Capture the cell that displays the provided text and extract its (x, y) central coordinate. 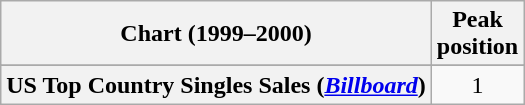
US Top Country Singles Sales (Billboard) (216, 85)
Peakposition (477, 34)
1 (477, 85)
Chart (1999–2000) (216, 34)
